Find where the given text appears and provide that cell's center as [X, Y] coordinate. 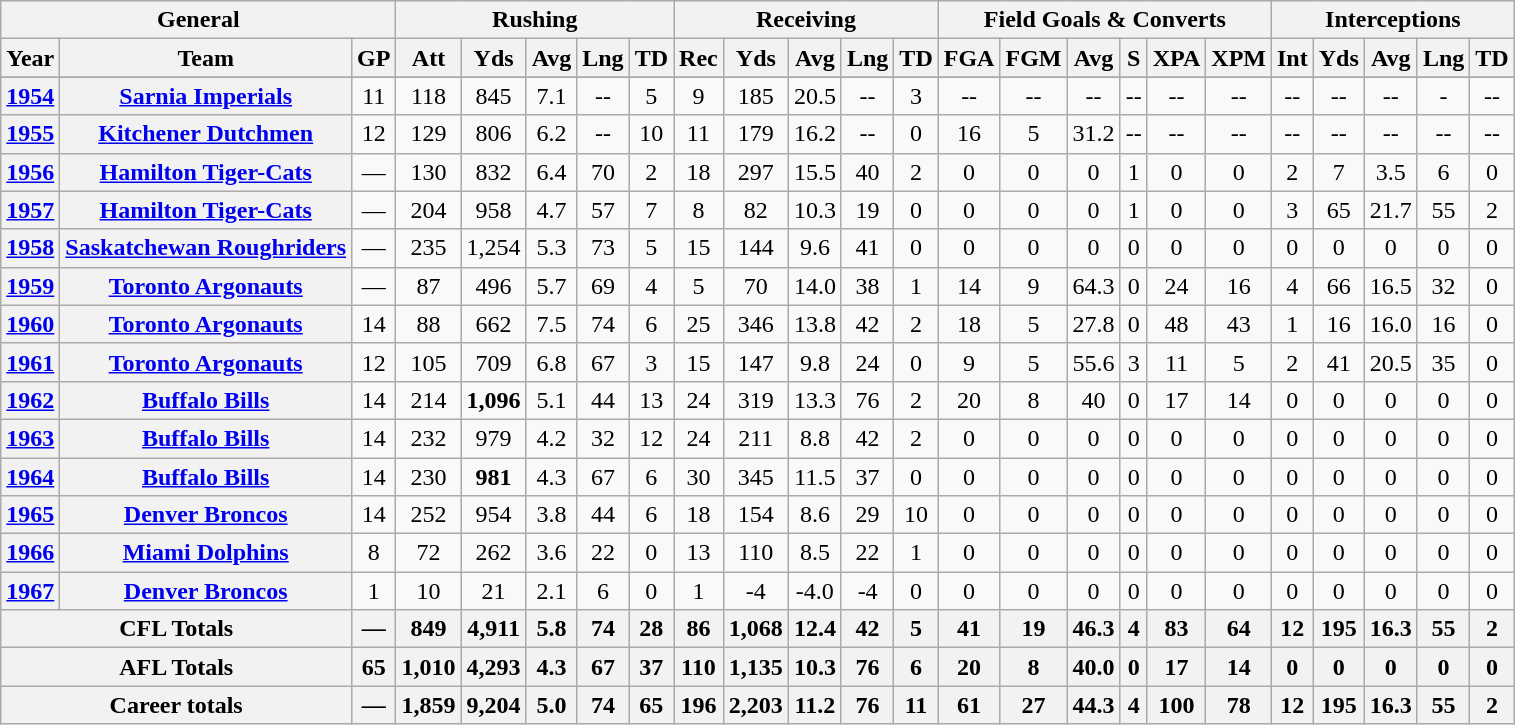
35 [1443, 362]
16.2 [814, 134]
105 [428, 362]
6.8 [552, 362]
69 [603, 286]
30 [699, 477]
AFL Totals [176, 667]
1960 [30, 324]
5.7 [552, 286]
Field Goals & Converts [1104, 20]
S [1134, 58]
86 [699, 629]
1959 [30, 286]
13.8 [814, 324]
57 [603, 210]
496 [494, 286]
9,204 [494, 705]
40.0 [1094, 667]
44.3 [1094, 705]
31.2 [1094, 134]
8.8 [814, 438]
Att [428, 58]
958 [494, 210]
8.5 [814, 553]
1965 [30, 515]
262 [494, 553]
3.5 [1390, 172]
1,859 [428, 705]
16.0 [1390, 324]
13.3 [814, 400]
Kitchener Dutchmen [206, 134]
4,911 [494, 629]
Interceptions [1392, 20]
1,135 [756, 667]
7.5 [552, 324]
64 [1239, 629]
1961 [30, 362]
1957 [30, 210]
Saskatchewan Roughriders [206, 248]
87 [428, 286]
Sarnia Imperials [206, 96]
147 [756, 362]
832 [494, 172]
230 [428, 477]
16.5 [1390, 286]
48 [1176, 324]
GP [374, 58]
2.1 [552, 591]
Team [206, 58]
9.6 [814, 248]
8.6 [814, 515]
954 [494, 515]
1963 [30, 438]
2,203 [756, 705]
709 [494, 362]
Miami Dolphins [206, 553]
88 [428, 324]
Year [30, 58]
662 [494, 324]
6.4 [552, 172]
43 [1239, 324]
11.5 [814, 477]
232 [428, 438]
845 [494, 96]
55.6 [1094, 362]
1958 [30, 248]
27.8 [1094, 324]
204 [428, 210]
- [1443, 96]
1955 [30, 134]
Career totals [176, 705]
1954 [30, 96]
235 [428, 248]
14.0 [814, 286]
154 [756, 515]
252 [428, 515]
12.4 [814, 629]
130 [428, 172]
345 [756, 477]
21 [494, 591]
General [198, 20]
1956 [30, 172]
Int [1292, 58]
38 [867, 286]
FGA [969, 58]
11.2 [814, 705]
5.0 [552, 705]
179 [756, 134]
3.8 [552, 515]
46.3 [1094, 629]
806 [494, 134]
129 [428, 134]
118 [428, 96]
9.8 [814, 362]
1962 [30, 400]
979 [494, 438]
Rushing [535, 20]
981 [494, 477]
196 [699, 705]
346 [756, 324]
27 [1034, 705]
61 [969, 705]
1,010 [428, 667]
15.5 [814, 172]
1,096 [494, 400]
849 [428, 629]
21.7 [1390, 210]
1967 [30, 591]
73 [603, 248]
1964 [30, 477]
1,068 [756, 629]
29 [867, 515]
5.1 [552, 400]
211 [756, 438]
XPA [1176, 58]
144 [756, 248]
4,293 [494, 667]
78 [1239, 705]
Receiving [806, 20]
4.7 [552, 210]
1,254 [494, 248]
72 [428, 553]
7.1 [552, 96]
Rec [699, 58]
64.3 [1094, 286]
82 [756, 210]
185 [756, 96]
4.2 [552, 438]
5.3 [552, 248]
6.2 [552, 134]
83 [1176, 629]
3.6 [552, 553]
297 [756, 172]
100 [1176, 705]
214 [428, 400]
-4.0 [814, 591]
319 [756, 400]
5.8 [552, 629]
25 [699, 324]
FGM [1034, 58]
XPM [1239, 58]
28 [651, 629]
66 [1338, 286]
CFL Totals [176, 629]
1966 [30, 553]
